Return the [x, y] coordinate for the center point of the cell that contains the specified text.  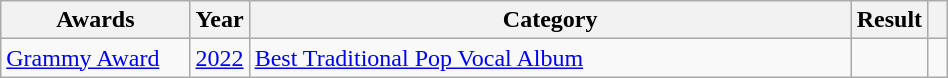
Grammy Award [96, 58]
Best Traditional Pop Vocal Album [550, 58]
Year [220, 20]
2022 [220, 58]
Result [889, 20]
Category [550, 20]
Awards [96, 20]
